Find where the given text appears and provide that cell's center as (x, y) coordinate. 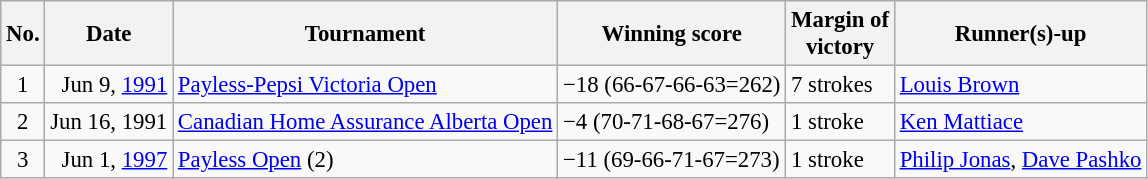
2 (23, 122)
Louis Brown (1020, 85)
Runner(s)-up (1020, 34)
Date (109, 34)
Winning score (672, 34)
1 (23, 85)
Jun 9, 1991 (109, 85)
Margin ofvictory (840, 34)
No. (23, 34)
−18 (66-67-66-63=262) (672, 85)
3 (23, 160)
Jun 16, 1991 (109, 122)
Payless Open (2) (366, 160)
−4 (70-71-68-67=276) (672, 122)
Ken Mattiace (1020, 122)
Canadian Home Assurance Alberta Open (366, 122)
7 strokes (840, 85)
Jun 1, 1997 (109, 160)
Payless-Pepsi Victoria Open (366, 85)
Tournament (366, 34)
−11 (69-66-71-67=273) (672, 160)
Philip Jonas, Dave Pashko (1020, 160)
